Pinpoint the cell where the given text exists, returning its [X, Y] midpoint coordinate. 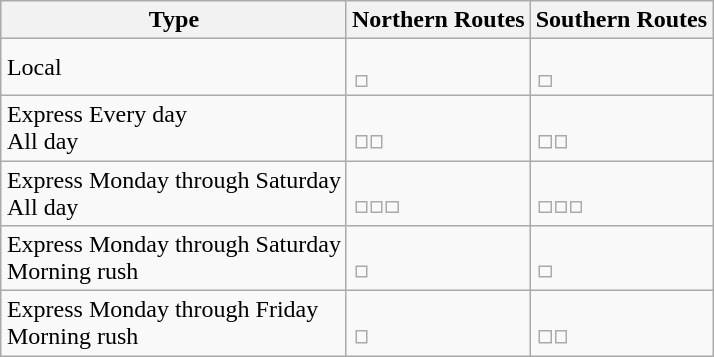
Southern Routes [621, 20]
Express Monday through SaturdayAll day [174, 192]
Northern Routes [438, 20]
Express Monday through SaturdayMorning rush [174, 258]
Express Monday through FridayMorning rush [174, 324]
Type [174, 20]
Local [174, 68]
Express Every dayAll day [174, 128]
